Extract the [X, Y] coordinate from the center of the cell holding the provided text.  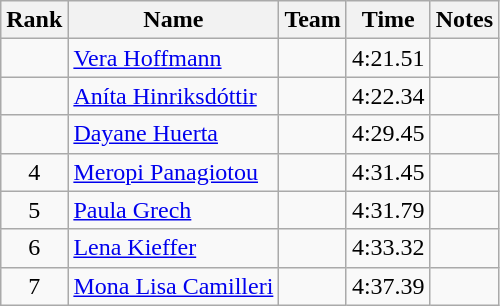
6 [34, 248]
Rank [34, 20]
5 [34, 210]
4:37.39 [388, 286]
4 [34, 172]
Lena Kieffer [174, 248]
Aníta Hinriksdóttir [174, 96]
4:21.51 [388, 58]
Name [174, 20]
Team [313, 20]
Vera Hoffmann [174, 58]
Dayane Huerta [174, 134]
Meropi Panagiotou [174, 172]
4:31.79 [388, 210]
4:29.45 [388, 134]
7 [34, 286]
4:31.45 [388, 172]
4:33.32 [388, 248]
Time [388, 20]
Paula Grech [174, 210]
Notes [464, 20]
Mona Lisa Camilleri [174, 286]
4:22.34 [388, 96]
